Detect which cell encompasses the target text, then output its (x, y) center coordinate. 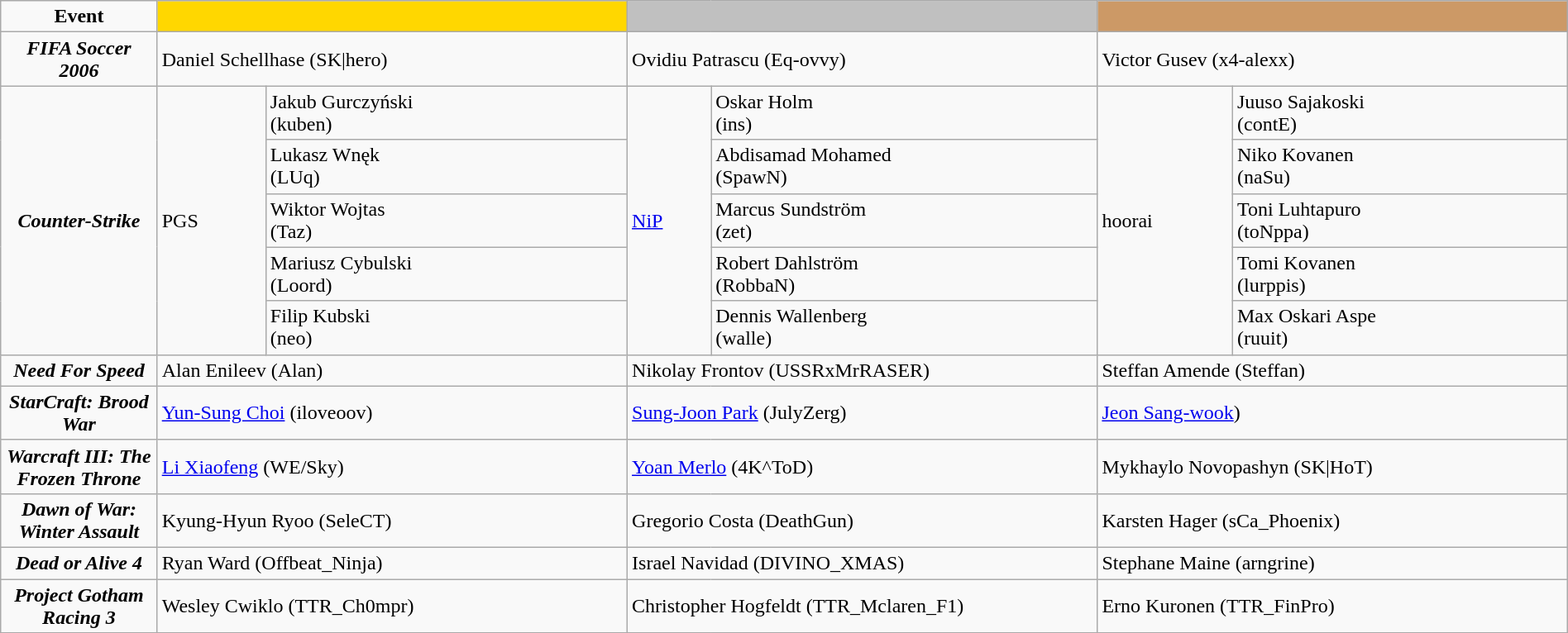
Steffan Amende (Steffan) (1332, 370)
Event (79, 17)
Christopher Hogfeldt (TTR_Mclaren_F1) (863, 605)
Dawn of War: Winter Assault (79, 521)
Wiktor Wojtas(Taz) (447, 220)
Lukasz Wnęk(LUq) (447, 167)
Wesley Cwiklo (TTR_Ch0mpr) (392, 605)
Project Gotham Racing 3 (79, 605)
Victor Gusev (x4-alexx) (1332, 59)
Yoan Merlo (4K^ToD) (863, 466)
Mariusz Cybulski (Loord) (447, 274)
FIFA Soccer 2006 (79, 59)
Abdisamad Mohamed(SpawN) (905, 167)
Li Xiaofeng (WE/Sky) (392, 466)
Jakub Gurczyński(kuben) (447, 112)
Karsten Hager (sCa_Phoenix) (1332, 521)
Daniel Schellhase (SK|hero) (392, 59)
Mykhaylo Novopashyn (SK|HoT) (1332, 466)
Stephane Maine (arngrine) (1332, 563)
Toni Luhtapuro(toNppa) (1399, 220)
Filip Kubski(neo) (447, 327)
Gregorio Costa (DeathGun) (863, 521)
Niko Kovanen(naSu) (1399, 167)
Jeon Sang-wook) (1332, 413)
Sung-Joon Park (JulyZerg) (863, 413)
Israel Navidad (DIVINO_XMAS) (863, 563)
Ovidiu Patrascu (Eq-ovvy) (863, 59)
Marcus Sundström(zet) (905, 220)
Dennis Wallenberg(walle) (905, 327)
Ryan Ward (Offbeat_Ninja) (392, 563)
Counter-Strike (79, 220)
Nikolay Frontov (USSRxMrRASER) (863, 370)
Robert Dahlström(RobbaN) (905, 274)
Warcraft III: The Frozen Throne (79, 466)
Max Oskari Aspe(ruuit) (1399, 327)
Alan Enileev (Alan) (392, 370)
NiP (670, 220)
Dead or Alive 4 (79, 563)
hoorai (1165, 220)
Yun-Sung Choi (iloveoov) (392, 413)
Oskar Holm(ins) (905, 112)
Need For Speed (79, 370)
Kyung-Hyun Ryoo (SeleCT) (392, 521)
Juuso Sajakoski(contE) (1399, 112)
StarCraft: Brood War (79, 413)
PGS (212, 220)
Tomi Kovanen(lurppis) (1399, 274)
Erno Kuronen (TTR_FinPro) (1332, 605)
